Capture the cell that displays the provided text and extract its [X, Y] central coordinate. 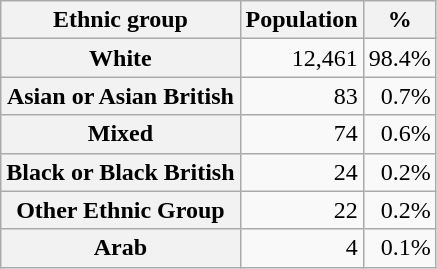
22 [302, 210]
4 [302, 248]
% [400, 20]
Other Ethnic Group [120, 210]
Ethnic group [120, 20]
12,461 [302, 58]
83 [302, 96]
Mixed [120, 134]
Black or Black British [120, 172]
0.1% [400, 248]
0.7% [400, 96]
0.6% [400, 134]
Arab [120, 248]
74 [302, 134]
24 [302, 172]
Population [302, 20]
White [120, 58]
98.4% [400, 58]
Asian or Asian British [120, 96]
